Scan for the cell matching the given text and deliver its [X, Y] coordinate at center. 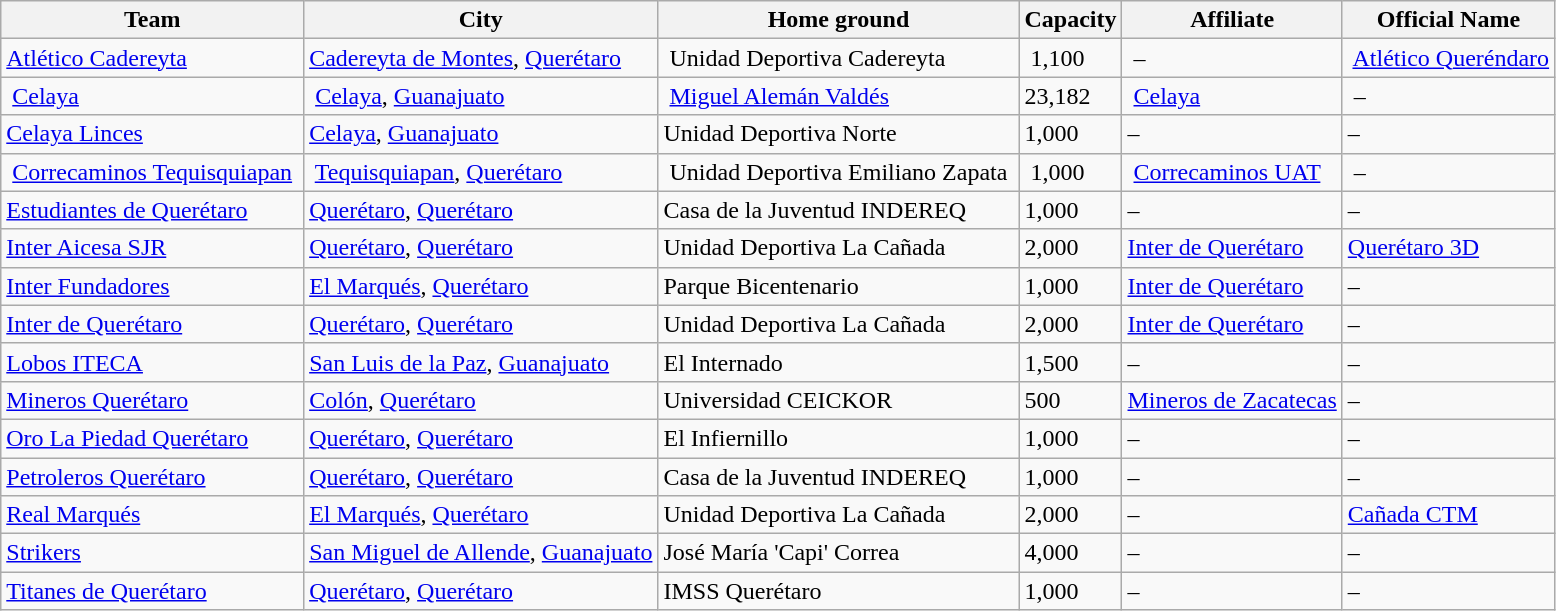
Mineros Querétaro [152, 400]
23,182 [1070, 96]
Atlético Cadereyta [152, 58]
Colón, Querétaro [481, 400]
Real Marqués [152, 515]
City [481, 20]
Mineros de Zacatecas [1232, 400]
Estudiantes de Querétaro [152, 210]
Official Name [1448, 20]
José María 'Capi' Correa [838, 553]
Correcaminos Tequisquiapan [152, 172]
Inter Aicesa SJR [152, 248]
Unidad Deportiva Norte [838, 134]
Lobos ITECA [152, 362]
Atlético Queréndaro [1448, 58]
Celaya Linces [152, 134]
Titanes de Querétaro [152, 591]
Petroleros Querétaro [152, 477]
Inter Fundadores [152, 286]
San Miguel de Allende, Guanajuato [481, 553]
Strikers [152, 553]
Cadereyta de Montes, Querétaro [481, 58]
El Infiernillo [838, 438]
Universidad CEICKOR [838, 400]
Parque Bicentenario [838, 286]
Miguel Alemán Valdés [838, 96]
El Internado [838, 362]
Team [152, 20]
Querétaro 3D [1448, 248]
IMSS Querétaro [838, 591]
500 [1070, 400]
Oro La Piedad Querétaro [152, 438]
4,000 [1070, 553]
1,100 [1070, 58]
Unidad Deportiva Emiliano Zapata [838, 172]
Cañada CTM [1448, 515]
Unidad Deportiva Cadereyta [838, 58]
Correcaminos UAT [1232, 172]
1,500 [1070, 362]
Tequisquiapan, Querétaro [481, 172]
San Luis de la Paz, Guanajuato [481, 362]
Affiliate [1232, 20]
Home ground [838, 20]
Capacity [1070, 20]
